Locate the cell with the specified text and output its [x, y] center coordinate. 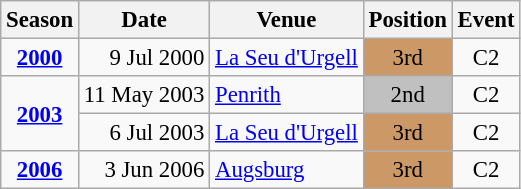
Venue [286, 20]
Augsburg [286, 170]
3 Jun 2006 [144, 170]
2006 [40, 170]
11 May 2003 [144, 95]
Position [408, 20]
Season [40, 20]
Date [144, 20]
2000 [40, 58]
9 Jul 2000 [144, 58]
2nd [408, 95]
Penrith [286, 95]
6 Jul 2003 [144, 133]
2003 [40, 114]
Event [486, 20]
